Return [X, Y] of the center of cell containing provided text 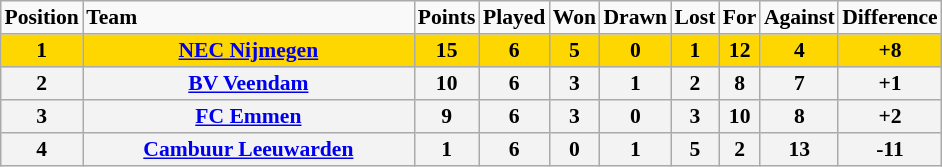
Cambuur Leeuwarden [249, 150]
Team [249, 18]
Lost [695, 18]
Position [42, 18]
Against [799, 18]
-11 [890, 150]
+2 [890, 116]
7 [799, 84]
Drawn [636, 18]
For [740, 18]
+8 [890, 50]
NEC Nijmegen [249, 50]
BV Veendam [249, 84]
Difference [890, 18]
Played [514, 18]
Points [446, 18]
15 [446, 50]
12 [740, 50]
9 [446, 116]
13 [799, 150]
FC Emmen [249, 116]
+1 [890, 84]
Won [574, 18]
